From the cell containing the given text, extract its center point as (x, y) coordinate. 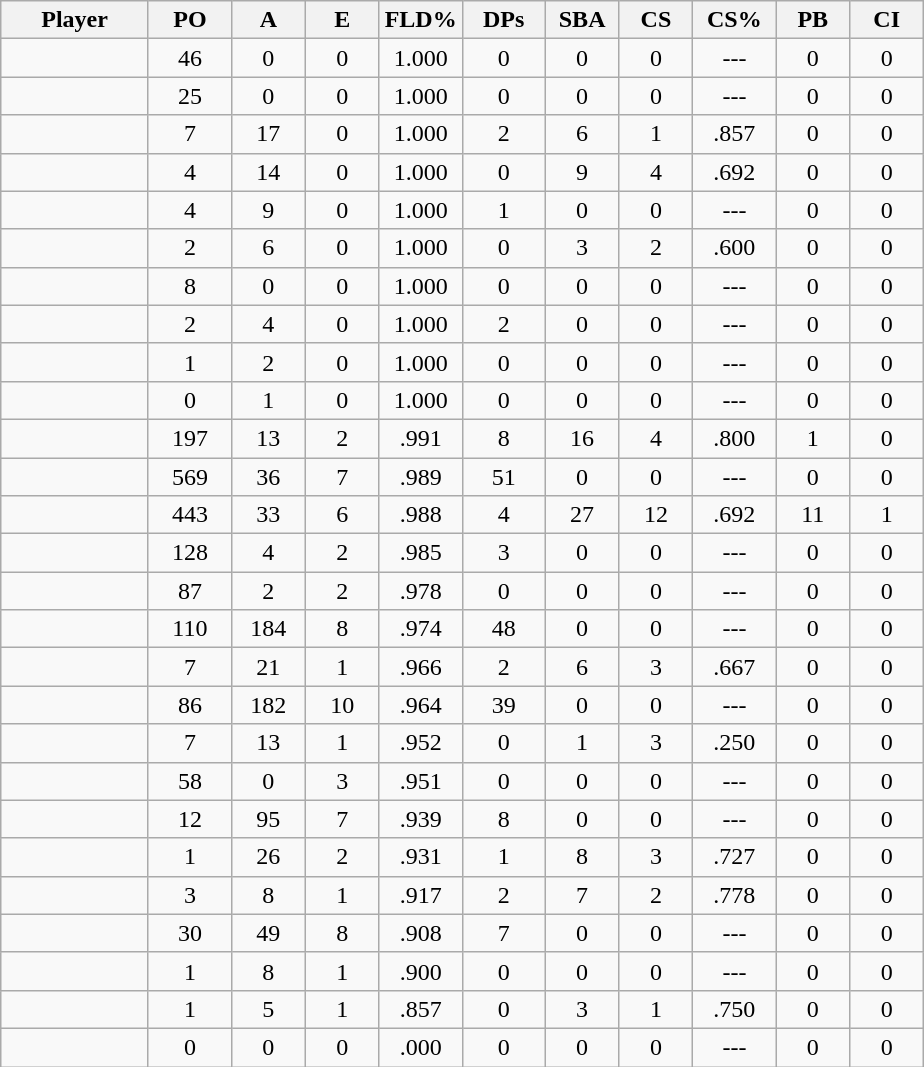
14 (268, 172)
17 (268, 134)
.989 (420, 477)
26 (268, 857)
30 (190, 933)
.951 (420, 781)
.917 (420, 895)
39 (504, 705)
128 (190, 553)
PB (813, 20)
.991 (420, 438)
25 (190, 96)
.908 (420, 933)
.778 (734, 895)
A (268, 20)
51 (504, 477)
.750 (734, 1009)
11 (813, 515)
.000 (420, 1047)
.952 (420, 743)
197 (190, 438)
.985 (420, 553)
33 (268, 515)
.966 (420, 667)
21 (268, 667)
48 (504, 629)
10 (342, 705)
.800 (734, 438)
49 (268, 933)
.667 (734, 667)
.974 (420, 629)
5 (268, 1009)
110 (190, 629)
16 (582, 438)
36 (268, 477)
58 (190, 781)
.727 (734, 857)
.939 (420, 819)
CS% (734, 20)
.600 (734, 248)
443 (190, 515)
.988 (420, 515)
PO (190, 20)
E (342, 20)
CS (656, 20)
DPs (504, 20)
87 (190, 591)
184 (268, 629)
86 (190, 705)
569 (190, 477)
.964 (420, 705)
182 (268, 705)
.900 (420, 971)
.931 (420, 857)
46 (190, 58)
.250 (734, 743)
SBA (582, 20)
FLD% (420, 20)
Player (75, 20)
.978 (420, 591)
27 (582, 515)
95 (268, 819)
CI (887, 20)
